Pinpoint the cell where the given text exists, returning its (x, y) midpoint coordinate. 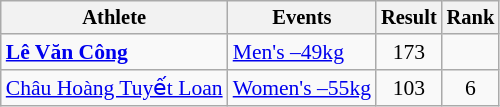
Châu Hoàng Tuyết Loan (114, 88)
Rank (471, 18)
Lê Văn Công (114, 53)
Athlete (114, 18)
Events (302, 18)
Women's –55kg (302, 88)
173 (409, 53)
6 (471, 88)
Men's –49kg (302, 53)
Result (409, 18)
103 (409, 88)
